Search for the cell housing the specified text and yield its [X, Y] center coordinate. 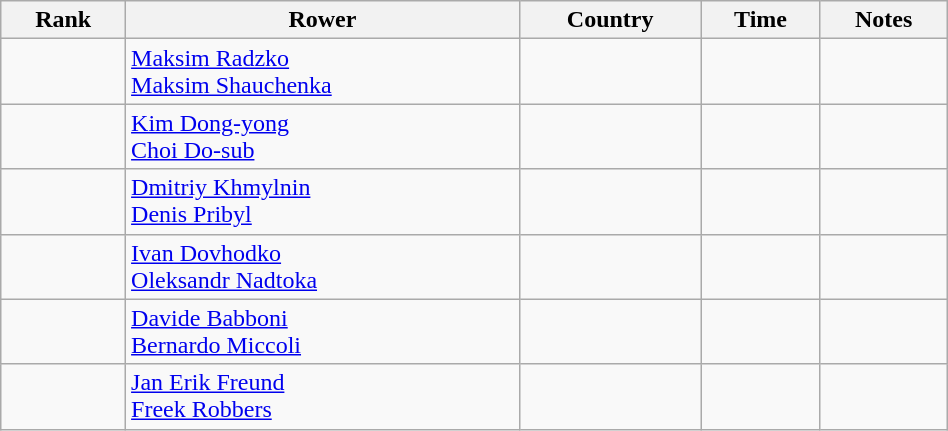
Time [760, 20]
Country [610, 20]
Kim Dong-yongChoi Do-sub [323, 136]
Rower [323, 20]
Ivan DovhodkoOleksandr Nadtoka [323, 266]
Maksim RadzkoMaksim Shauchenka [323, 72]
Jan Erik FreundFreek Robbers [323, 396]
Davide BabboniBernardo Miccoli [323, 332]
Rank [64, 20]
Dmitriy KhmylninDenis Pribyl [323, 202]
Notes [884, 20]
